Provide the (x, y) coordinate of the cell's center where the given text is located.  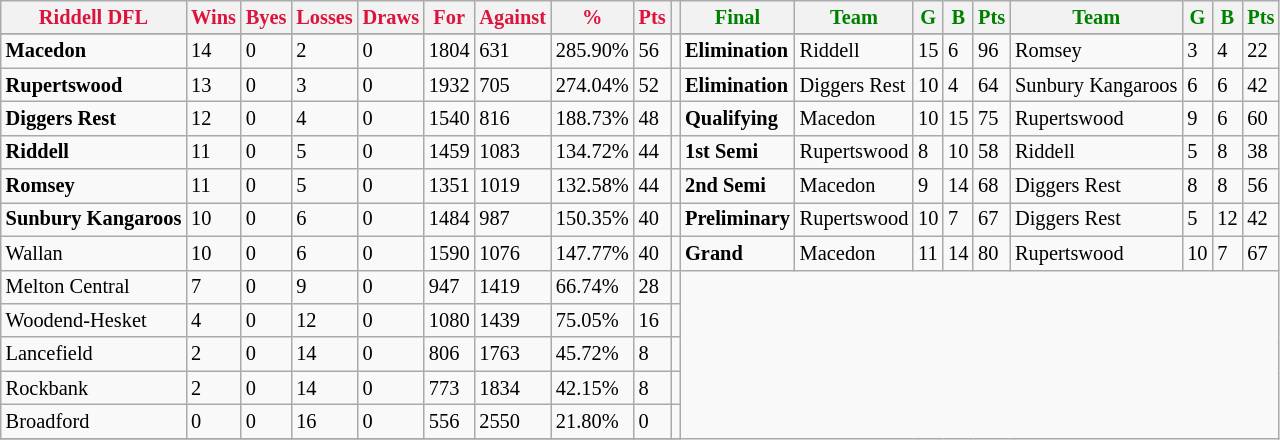
Against (512, 17)
134.72% (592, 152)
1763 (512, 354)
1932 (449, 85)
Preliminary (738, 219)
1419 (512, 287)
21.80% (592, 421)
Grand (738, 253)
1459 (449, 152)
150.35% (592, 219)
816 (512, 118)
Wallan (94, 253)
1351 (449, 186)
1834 (512, 388)
52 (652, 85)
2550 (512, 421)
1439 (512, 320)
38 (1260, 152)
2nd Semi (738, 186)
60 (1260, 118)
773 (449, 388)
1590 (449, 253)
285.90% (592, 51)
Byes (266, 17)
Wins (214, 17)
1080 (449, 320)
Broadford (94, 421)
1540 (449, 118)
% (592, 17)
42.15% (592, 388)
132.58% (592, 186)
631 (512, 51)
75.05% (592, 320)
1083 (512, 152)
705 (512, 85)
1804 (449, 51)
96 (992, 51)
48 (652, 118)
For (449, 17)
45.72% (592, 354)
58 (992, 152)
1019 (512, 186)
1076 (512, 253)
Qualifying (738, 118)
Losses (324, 17)
68 (992, 186)
66.74% (592, 287)
Woodend-Hesket (94, 320)
13 (214, 85)
22 (1260, 51)
147.77% (592, 253)
28 (652, 287)
987 (512, 219)
Final (738, 17)
Rockbank (94, 388)
Draws (391, 17)
188.73% (592, 118)
80 (992, 253)
Melton Central (94, 287)
1484 (449, 219)
Lancefield (94, 354)
64 (992, 85)
274.04% (592, 85)
947 (449, 287)
806 (449, 354)
1st Semi (738, 152)
75 (992, 118)
Riddell DFL (94, 17)
556 (449, 421)
